Search for the cell housing the specified text and yield its (X, Y) center coordinate. 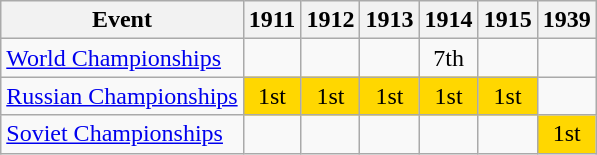
1911 (272, 20)
1914 (448, 20)
Russian Championships (122, 96)
Soviet Championships (122, 134)
1912 (330, 20)
7th (448, 58)
1913 (390, 20)
1939 (566, 20)
Event (122, 20)
World Championships (122, 58)
1915 (508, 20)
